From the cell containing the given text, extract its center point as [x, y] coordinate. 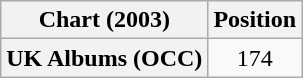
174 [255, 58]
Chart (2003) [104, 20]
Position [255, 20]
UK Albums (OCC) [104, 58]
